Output the [x, y] coordinate of the center of the cell containing the given text.  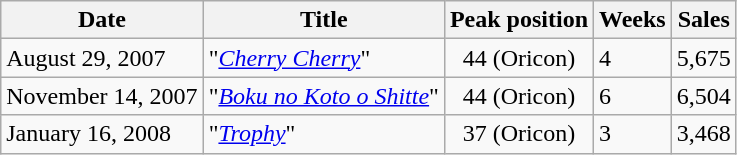
January 16, 2008 [102, 134]
November 14, 2007 [102, 96]
"Trophy" [324, 134]
August 29, 2007 [102, 58]
"Boku no Koto o Shitte" [324, 96]
6,504 [704, 96]
37 (Oricon) [518, 134]
Sales [704, 20]
4 [633, 58]
Weeks [633, 20]
3 [633, 134]
Peak position [518, 20]
Date [102, 20]
5,675 [704, 58]
6 [633, 96]
3,468 [704, 134]
Title [324, 20]
"Cherry Cherry" [324, 58]
